Pinpoint the cell where the given text exists, returning its (X, Y) midpoint coordinate. 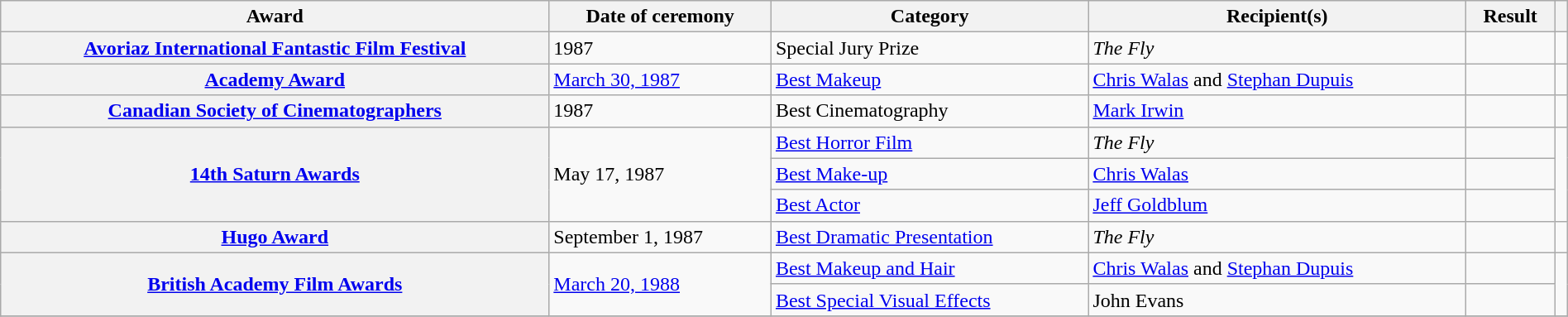
Result (1510, 17)
Best Make-up (930, 174)
Best Actor (930, 205)
John Evans (1277, 300)
March 20, 1988 (660, 284)
Canadian Society of Cinematographers (275, 111)
Chris Walas (1277, 174)
Best Cinematography (930, 111)
Academy Award (275, 79)
Special Jury Prize (930, 48)
Best Special Visual Effects (930, 300)
Best Makeup and Hair (930, 268)
Best Makeup (930, 79)
British Academy Film Awards (275, 284)
September 1, 1987 (660, 237)
Hugo Award (275, 237)
14th Saturn Awards (275, 174)
Award (275, 17)
Category (930, 17)
Best Horror Film (930, 142)
Date of ceremony (660, 17)
May 17, 1987 (660, 174)
Best Dramatic Presentation (930, 237)
Mark Irwin (1277, 111)
Recipient(s) (1277, 17)
Avoriaz International Fantastic Film Festival (275, 48)
March 30, 1987 (660, 79)
Jeff Goldblum (1277, 205)
